Extract the (X, Y) coordinate from the center of the cell holding the provided text.  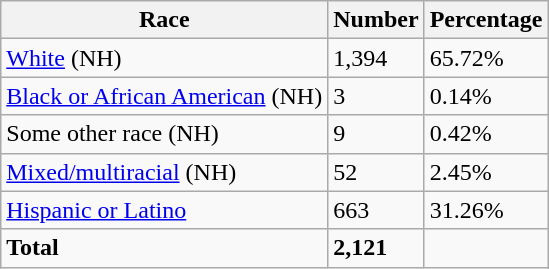
1,394 (376, 58)
Race (164, 20)
Hispanic or Latino (164, 210)
31.26% (486, 210)
9 (376, 134)
Some other race (NH) (164, 134)
Number (376, 20)
2.45% (486, 172)
Percentage (486, 20)
0.42% (486, 134)
Black or African American (NH) (164, 96)
Total (164, 248)
White (NH) (164, 58)
663 (376, 210)
Mixed/multiracial (NH) (164, 172)
0.14% (486, 96)
2,121 (376, 248)
65.72% (486, 58)
3 (376, 96)
52 (376, 172)
